Extract the [X, Y] coordinate from the center of the cell holding the provided text.  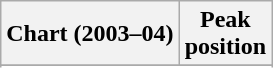
Chart (2003–04) [90, 34]
Peakposition [225, 34]
